Pinpoint the cell where the given text exists, returning its (X, Y) midpoint coordinate. 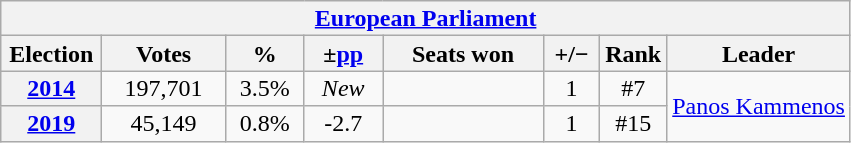
#7 (634, 88)
New (344, 88)
Votes (164, 54)
0.8% (264, 124)
2014 (52, 88)
Rank (634, 54)
-2.7 (344, 124)
3.5% (264, 88)
197,701 (164, 88)
#15 (634, 124)
% (264, 54)
European Parliament (426, 18)
45,149 (164, 124)
Leader (759, 54)
+/− (572, 54)
Seats won (462, 54)
±pp (344, 54)
Election (52, 54)
2019 (52, 124)
Panos Kammenos (759, 106)
